Extract the [x, y] coordinate from the center of the cell holding the provided text.  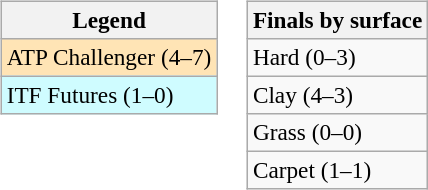
Finals by surface [337, 20]
Clay (4–3) [337, 95]
ITF Futures (1–0) [108, 95]
Hard (0–3) [337, 57]
Legend [108, 20]
Carpet (1–1) [337, 171]
Grass (0–0) [337, 133]
ATP Challenger (4–7) [108, 57]
